Capture the cell that displays the provided text and extract its (x, y) central coordinate. 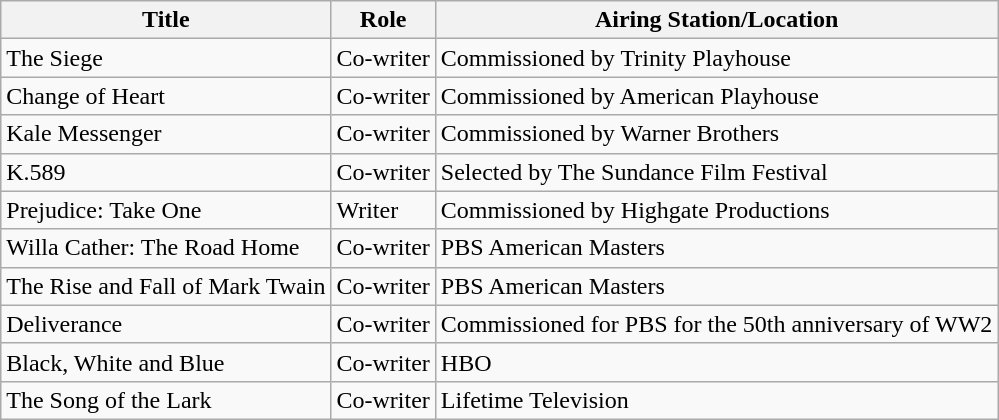
Title (166, 20)
Role (383, 20)
Commissioned for PBS for the 50th anniversary of WW2 (716, 324)
Willa Cather: The Road Home (166, 248)
Writer (383, 210)
Change of Heart (166, 96)
The Rise and Fall of Mark Twain (166, 286)
Kale Messenger (166, 134)
HBO (716, 362)
Airing Station/Location (716, 20)
Black, White and Blue (166, 362)
Deliverance (166, 324)
The Song of the Lark (166, 400)
Commissioned by American Playhouse (716, 96)
Commissioned by Warner Brothers (716, 134)
K.589 (166, 172)
The Siege (166, 58)
Commissioned by Highgate Productions (716, 210)
Commissioned by Trinity Playhouse (716, 58)
Selected by The Sundance Film Festival (716, 172)
Lifetime Television (716, 400)
Prejudice: Take One (166, 210)
